Find where the given text appears and provide that cell's center as [X, Y] coordinate. 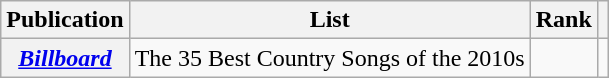
Billboard [65, 58]
Rank [564, 20]
The 35 Best Country Songs of the 2010s [330, 58]
List [330, 20]
Publication [65, 20]
